Find where the given text appears and provide that cell's center as (X, Y) coordinate. 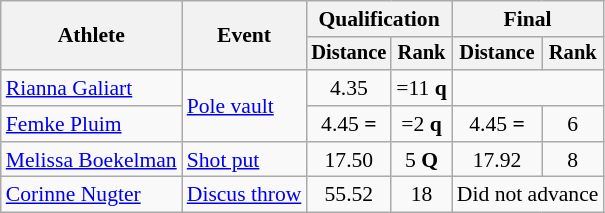
Athlete (92, 36)
Rianna Galiart (92, 88)
Corinne Nugter (92, 195)
55.52 (348, 195)
Did not advance (528, 195)
6 (572, 124)
Event (244, 36)
Final (528, 19)
18 (422, 195)
5 Q (422, 160)
Discus throw (244, 195)
Melissa Boekelman (92, 160)
8 (572, 160)
=2 q (422, 124)
Pole vault (244, 106)
17.92 (497, 160)
=11 q (422, 88)
4.35 (348, 88)
Qualification (378, 19)
Femke Pluim (92, 124)
17.50 (348, 160)
Shot put (244, 160)
